Determine the [x, y] coordinate at the center of the cell enclosing the given text.  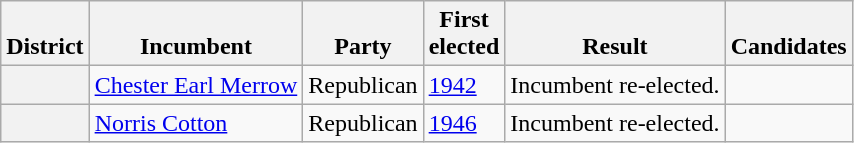
Party [363, 34]
Result [615, 34]
Chester Earl Merrow [196, 85]
Candidates [788, 34]
Norris Cotton [196, 123]
Incumbent [196, 34]
District [45, 34]
1942 [464, 85]
1946 [464, 123]
Firstelected [464, 34]
